For the text-containing cell, return its midpoint in [x, y] coordinate format. 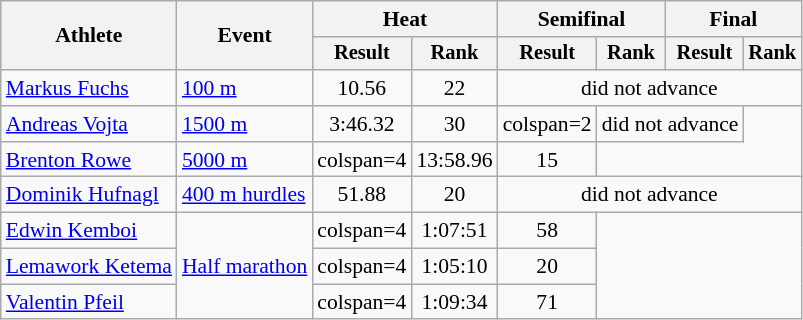
1500 m [244, 124]
30 [454, 124]
15 [548, 160]
51.88 [362, 195]
5000 m [244, 160]
13:58.96 [454, 160]
Semifinal [582, 19]
Markus Fuchs [89, 88]
Dominik Hufnagl [89, 195]
Event [244, 36]
400 m hurdles [244, 195]
Athlete [89, 36]
Andreas Vojta [89, 124]
58 [548, 231]
71 [548, 302]
22 [454, 88]
Edwin Kemboi [89, 231]
Heat [404, 19]
Lemawork Ketema [89, 267]
Valentin Pfeil [89, 302]
3:46.32 [362, 124]
Half marathon [244, 266]
1:05:10 [454, 267]
1:07:51 [454, 231]
colspan=2 [548, 124]
10.56 [362, 88]
100 m [244, 88]
1:09:34 [454, 302]
Final [733, 19]
Brenton Rowe [89, 160]
